Return [x, y] of the center of cell containing provided text 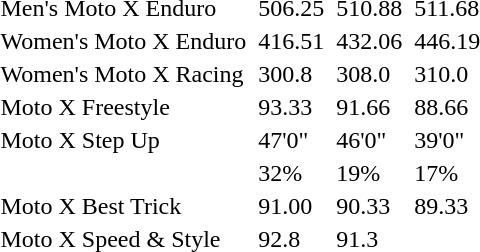
32% [292, 173]
432.06 [370, 41]
308.0 [370, 74]
300.8 [292, 74]
91.00 [292, 206]
46'0" [370, 140]
47'0" [292, 140]
91.66 [370, 107]
93.33 [292, 107]
19% [370, 173]
90.33 [370, 206]
416.51 [292, 41]
